Extract the [x, y] coordinate from the center of the cell holding the provided text.  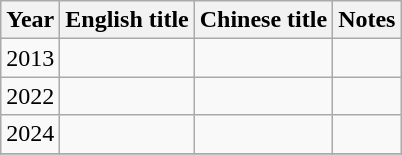
2022 [30, 96]
Chinese title [263, 20]
2024 [30, 134]
2013 [30, 58]
Notes [367, 20]
English title [127, 20]
Year [30, 20]
